Identify which cell holds the provided text, then report its (X, Y) central coordinate. 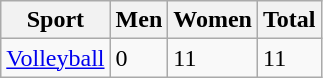
Men (139, 20)
Sport (56, 20)
Volleyball (56, 58)
Total (290, 20)
Women (213, 20)
0 (139, 58)
